Pinpoint the cell where the given text exists, returning its (X, Y) midpoint coordinate. 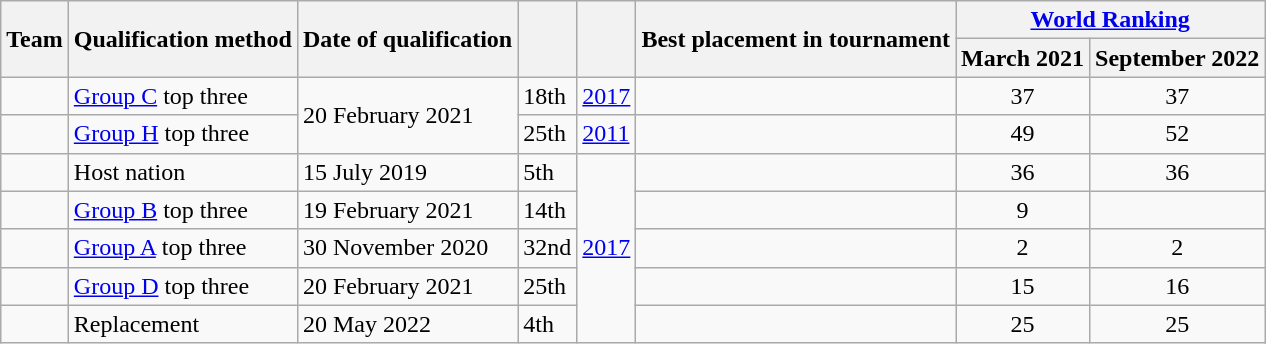
Group D top three (182, 286)
Group B top three (182, 210)
Host nation (182, 172)
15 July 2019 (407, 172)
Date of qualification (407, 39)
30 November 2020 (407, 248)
Team (35, 39)
18th (548, 96)
2011 (606, 134)
World Ranking (1110, 20)
14th (548, 210)
5th (548, 172)
Best placement in tournament (796, 39)
9 (1023, 210)
Replacement (182, 324)
Group C top three (182, 96)
March 2021 (1023, 58)
49 (1023, 134)
4th (548, 324)
Group A top three (182, 248)
19 February 2021 (407, 210)
20 May 2022 (407, 324)
September 2022 (1178, 58)
32nd (548, 248)
16 (1178, 286)
15 (1023, 286)
Group H top three (182, 134)
Qualification method (182, 39)
52 (1178, 134)
